Output the [X, Y] coordinate of the center of the cell containing the given text.  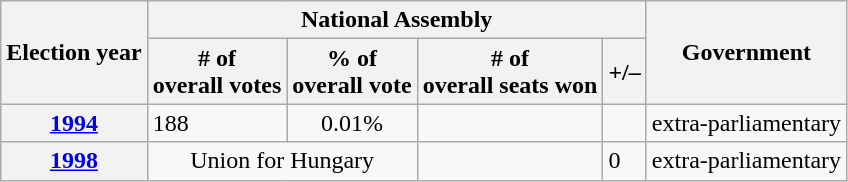
Union for Hungary [282, 161]
% ofoverall vote [352, 72]
# ofoverall seats won [510, 72]
0 [624, 161]
National Assembly [396, 20]
0.01% [352, 123]
Government [746, 52]
188 [217, 123]
Election year [74, 52]
1994 [74, 123]
1998 [74, 161]
+/– [624, 72]
# ofoverall votes [217, 72]
